Determine the [x, y] coordinate at the center of the cell enclosing the given text.  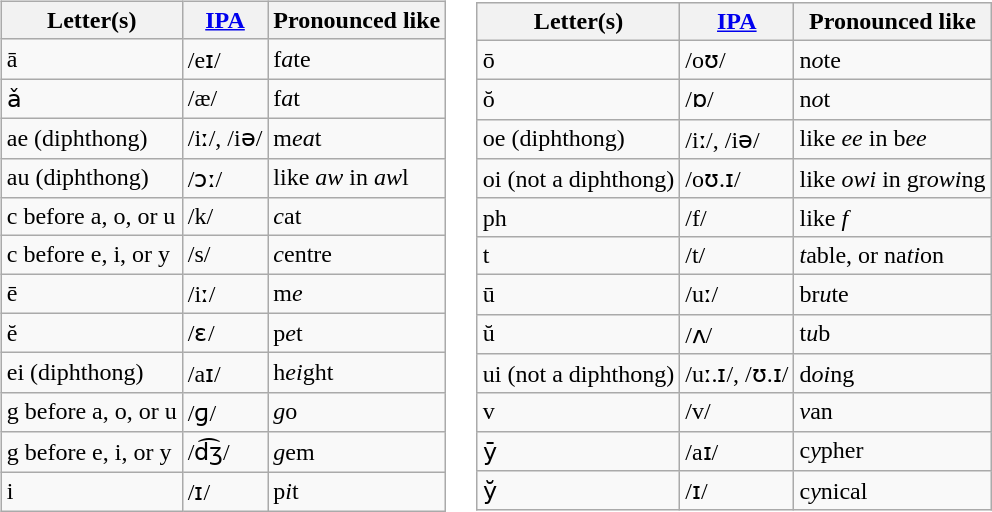
au (diphthong) [92, 178]
ȳ [578, 451]
y̆ [578, 491]
/k/ [225, 217]
ā [92, 59]
ĕ [92, 333]
t [578, 255]
doing [892, 374]
cat [357, 217]
ei (diphthong) [92, 373]
ui (not a diphthong) [578, 374]
oe (diphthong) [578, 139]
ū [578, 294]
ph [578, 217]
ŭ [578, 334]
i [92, 492]
v [578, 412]
table, or nation [892, 255]
/d͡ʒ/ [225, 452]
/s/ [225, 255]
ǎ [92, 99]
fat [357, 99]
/ɒ/ [737, 100]
g before e, i, or y [92, 452]
not [892, 100]
go [357, 412]
height [357, 373]
ae (diphthong) [92, 138]
centre [357, 255]
/oʊ.ɪ/ [737, 179]
like owi in growing [892, 179]
fate [357, 59]
/oʊ/ [737, 60]
cypher [892, 451]
/æ/ [225, 99]
oi (not a diphthong) [578, 179]
c before e, i, or y [92, 255]
brute [892, 294]
/eɪ/ [225, 59]
/ʌ/ [737, 334]
cynical [892, 491]
meat [357, 138]
/t/ [737, 255]
gem [357, 452]
g before a, o, or u [92, 412]
like aw in awl [357, 178]
/iː/ [225, 294]
pet [357, 333]
me [357, 294]
ŏ [578, 100]
/f/ [737, 217]
ē [92, 294]
like ee in bee [892, 139]
/v/ [737, 412]
/ɛ/ [225, 333]
note [892, 60]
c before a, o, or u [92, 217]
/ɔː/ [225, 178]
van [892, 412]
/uː.ɪ/, /ʊ.ɪ/ [737, 374]
/ɡ/ [225, 412]
/uː/ [737, 294]
like f [892, 217]
ō [578, 60]
pit [357, 492]
tub [892, 334]
